Pinpoint the cell where the given text exists, returning its [X, Y] midpoint coordinate. 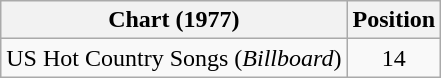
US Hot Country Songs (Billboard) [174, 58]
Position [394, 20]
14 [394, 58]
Chart (1977) [174, 20]
